Locate the cell with the specified text and output its (X, Y) center coordinate. 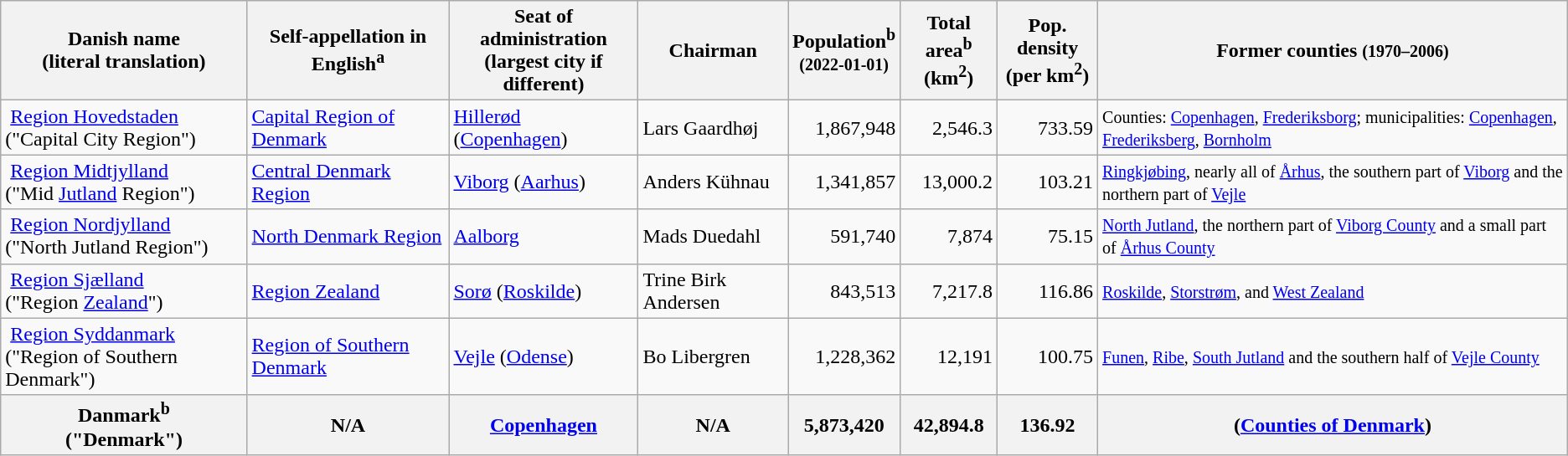
Trine Birk Andersen (714, 291)
Former counties (1970–2006) (1333, 50)
Danish name(literal translation) (124, 50)
136.92 (1048, 425)
Pop. density(per km2) (1048, 50)
843,513 (844, 291)
Danmarkb("Denmark") (124, 425)
12,191 (949, 356)
Region Hovedstaden("Capital City Region") (124, 127)
Ringkjøbing, nearly all of Århus, the southern part of Viborg and the northern part of Vejle (1333, 182)
103.21 (1048, 182)
1,341,857 (844, 182)
Capital Region of Denmark (348, 127)
Central Denmark Region (348, 182)
Region Zealand (348, 291)
100.75 (1048, 356)
Populationb(2022-01-01) (844, 50)
75.15 (1048, 236)
Funen, Ribe, South Jutland and the southern half of Vejle County (1333, 356)
Viborg (Aarhus) (544, 182)
733.59 (1048, 127)
North Jutland, the northern part of Viborg County and a small part of Århus County (1333, 236)
5,873,420 (844, 425)
Anders Kühnau (714, 182)
Region Sjælland("Region Zealand") (124, 291)
Total areab(km2) (949, 50)
Roskilde, Storstrøm, and West Zealand (1333, 291)
1,228,362 (844, 356)
Counties: Copenhagen, Frederiksborg; municipalities: Copenhagen, Frederiksberg, Bornholm (1333, 127)
Bo Libergren (714, 356)
Seat of administration(largest city if different) (544, 50)
Chairman (714, 50)
7,217.8 (949, 291)
Lars Gaardhøj (714, 127)
116.86 (1048, 291)
Region of Southern Denmark (348, 356)
591,740 (844, 236)
42,894.8 (949, 425)
Aalborg (544, 236)
7,874 (949, 236)
Hillerød (Copenhagen) (544, 127)
Region Nordjylland("North Jutland Region") (124, 236)
2,546.3 (949, 127)
Region Syddanmark("Region of Southern Denmark") (124, 356)
Region Midtjylland("Mid Jutland Region") (124, 182)
Self-appellation in Englisha (348, 50)
1,867,948 (844, 127)
Copenhagen (544, 425)
Vejle (Odense) (544, 356)
Mads Duedahl (714, 236)
13,000.2 (949, 182)
North Denmark Region (348, 236)
(Counties of Denmark) (1333, 425)
Sorø (Roskilde) (544, 291)
